Determine the [X, Y] coordinate at the center of the cell enclosing the given text.  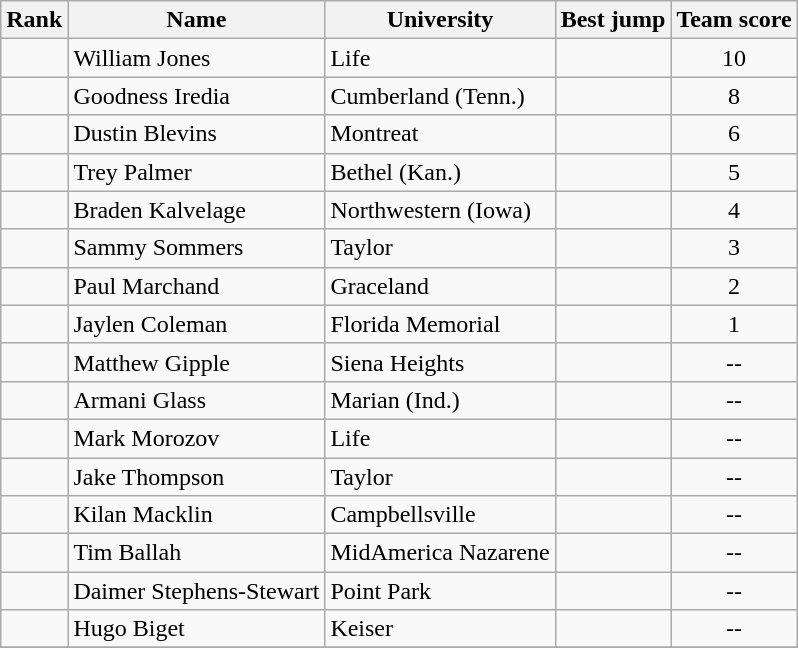
University [440, 20]
MidAmerica Nazarene [440, 553]
Graceland [440, 286]
Armani Glass [196, 400]
8 [734, 96]
William Jones [196, 58]
3 [734, 248]
1 [734, 324]
Paul Marchand [196, 286]
Goodness Iredia [196, 96]
Cumberland (Tenn.) [440, 96]
5 [734, 172]
Dustin Blevins [196, 134]
4 [734, 210]
Northwestern (Iowa) [440, 210]
6 [734, 134]
Name [196, 20]
Campbellsville [440, 515]
Hugo Biget [196, 629]
Team score [734, 20]
Tim Ballah [196, 553]
Sammy Sommers [196, 248]
Jaylen Coleman [196, 324]
Keiser [440, 629]
10 [734, 58]
Montreat [440, 134]
Braden Kalvelage [196, 210]
Rank [34, 20]
Best jump [613, 20]
Marian (Ind.) [440, 400]
Bethel (Kan.) [440, 172]
Jake Thompson [196, 477]
Florida Memorial [440, 324]
Matthew Gipple [196, 362]
Trey Palmer [196, 172]
2 [734, 286]
Siena Heights [440, 362]
Mark Morozov [196, 438]
Point Park [440, 591]
Daimer Stephens-Stewart [196, 591]
Kilan Macklin [196, 515]
